Capture the cell that displays the provided text and extract its (x, y) central coordinate. 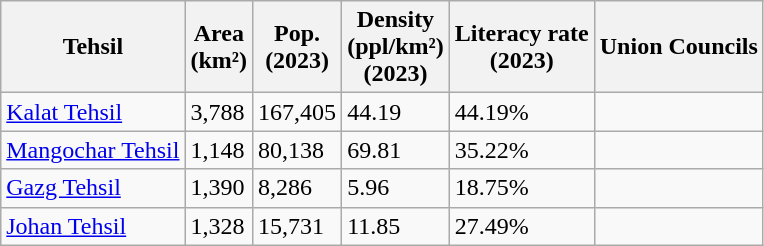
1,328 (219, 226)
80,138 (298, 150)
Mangochar Tehsil (93, 150)
Johan Tehsil (93, 226)
167,405 (298, 112)
Pop.(2023) (298, 47)
18.75% (522, 188)
Union Councils (678, 47)
35.22% (522, 150)
Gazg Tehsil (93, 188)
15,731 (298, 226)
11.85 (396, 226)
Literacy rate(2023) (522, 47)
1,148 (219, 150)
44.19 (396, 112)
5.96 (396, 188)
1,390 (219, 188)
Density(ppl/km²)(2023) (396, 47)
27.49% (522, 226)
69.81 (396, 150)
3,788 (219, 112)
8,286 (298, 188)
Area(km²) (219, 47)
44.19% (522, 112)
Tehsil (93, 47)
Kalat Tehsil (93, 112)
